From the cell containing the given text, extract its center point as [x, y] coordinate. 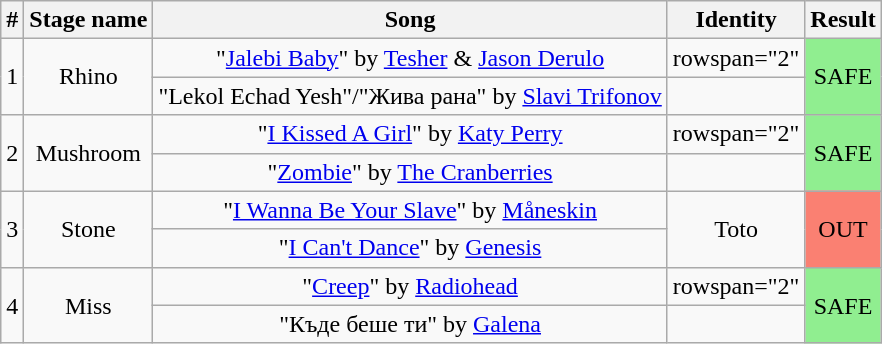
"Къде беше ти" by Galena [410, 324]
Miss [88, 305]
Stage name [88, 20]
"Zombie" by The Cranberries [410, 172]
2 [12, 153]
"Creep" by Radiohead [410, 286]
Result [843, 20]
1 [12, 77]
3 [12, 229]
"Jalebi Baby" by Tesher & Jason Derulo [410, 58]
# [12, 20]
Identity [736, 20]
"I Can't Dance" by Genesis [410, 248]
Mushroom [88, 153]
"I Wanna Be Your Slave" by Måneskin [410, 210]
Toto [736, 229]
Rhino [88, 77]
Stone [88, 229]
Song [410, 20]
OUT [843, 229]
"I Kissed A Girl" by Katy Perry [410, 134]
4 [12, 305]
"Lekol Echad Yesh"/"Жива рана" by Slavi Trifonov [410, 96]
